For the text-containing cell, return its midpoint in [x, y] coordinate format. 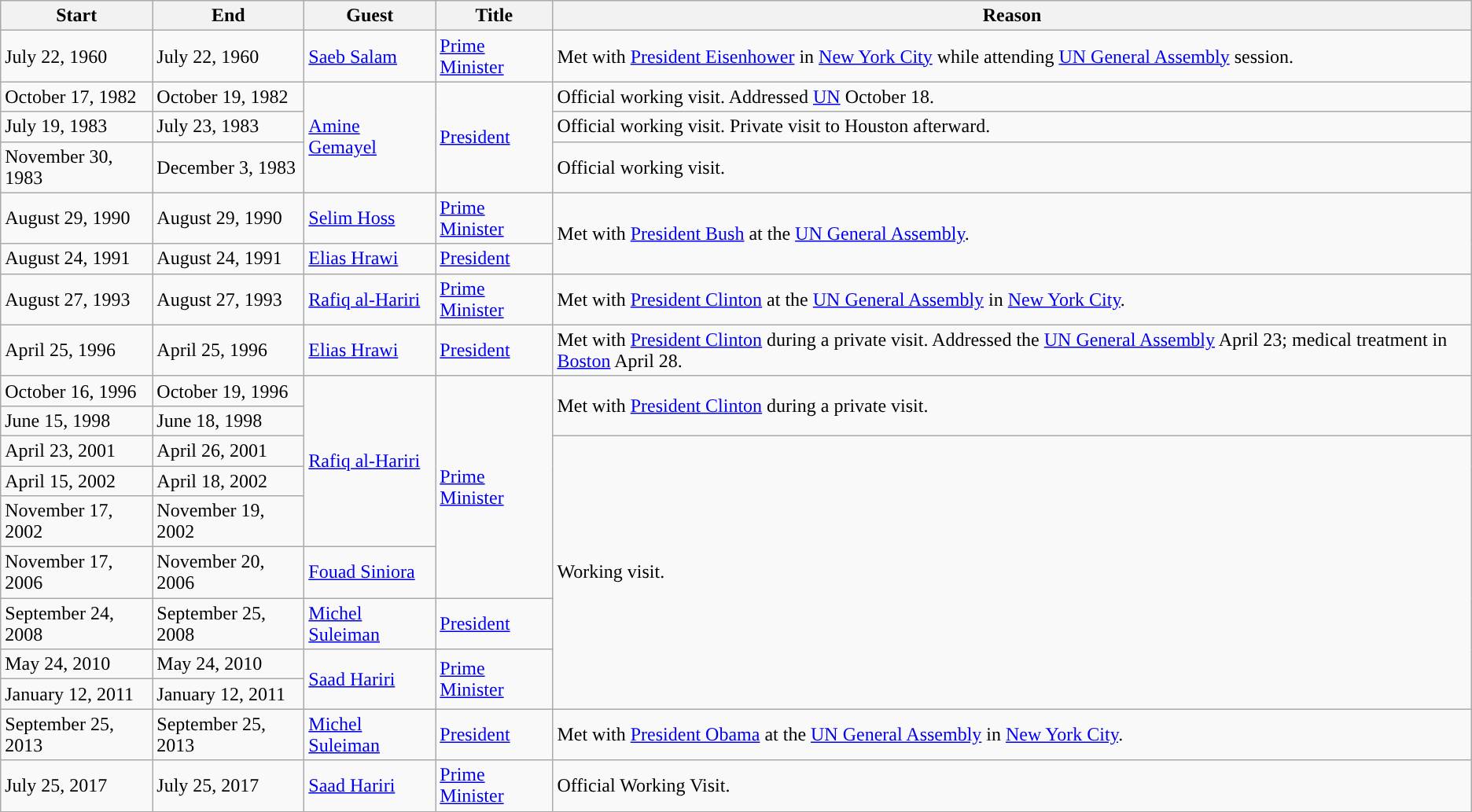
October 16, 1996 [77, 391]
Fouad Siniora [370, 572]
November 19, 2002 [228, 522]
Guest [370, 16]
Official working visit. [1012, 167]
Official working visit. Private visit to Houston afterward. [1012, 127]
Met with President Eisenhower in New York City while attending UN General Assembly session. [1012, 57]
December 3, 1983 [228, 167]
September 25, 2008 [228, 624]
Met with President Clinton during a private visit. [1012, 406]
June 18, 1998 [228, 421]
October 19, 1982 [228, 97]
July 23, 1983 [228, 127]
Official Working Visit. [1012, 786]
Met with President Clinton at the UN General Assembly in New York City. [1012, 299]
September 24, 2008 [77, 624]
April 26, 2001 [228, 450]
October 19, 1996 [228, 391]
June 15, 1998 [77, 421]
Saeb Salam [370, 57]
Selim Hoss [370, 219]
Working visit. [1012, 572]
November 30, 1983 [77, 167]
End [228, 16]
Met with President Obama at the UN General Assembly in New York City. [1012, 734]
Reason [1012, 16]
Official working visit. Addressed UN October 18. [1012, 97]
November 17, 2006 [77, 572]
April 18, 2002 [228, 480]
October 17, 1982 [77, 97]
November 17, 2002 [77, 522]
Met with President Bush at the UN General Assembly. [1012, 233]
Start [77, 16]
Title [494, 16]
Met with President Clinton during a private visit. Addressed the UN General Assembly April 23; medical treatment in Boston April 28. [1012, 351]
Amine Gemayel [370, 137]
July 19, 1983 [77, 127]
April 23, 2001 [77, 450]
November 20, 2006 [228, 572]
April 15, 2002 [77, 480]
